Detect which cell encompasses the target text, then output its [x, y] center coordinate. 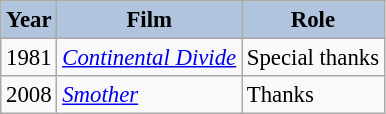
1981 [29, 58]
Film [150, 20]
2008 [29, 95]
Continental Divide [150, 58]
Thanks [314, 95]
Smother [150, 95]
Special thanks [314, 58]
Role [314, 20]
Year [29, 20]
